Return the (x, y) coordinate for the center point of the cell that contains the specified text.  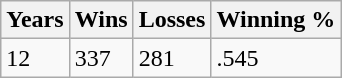
12 (35, 58)
Wins (101, 20)
Years (35, 20)
Losses (172, 20)
281 (172, 58)
337 (101, 58)
.545 (276, 58)
Winning % (276, 20)
